Extract the [X, Y] coordinate from the center of the cell holding the provided text.  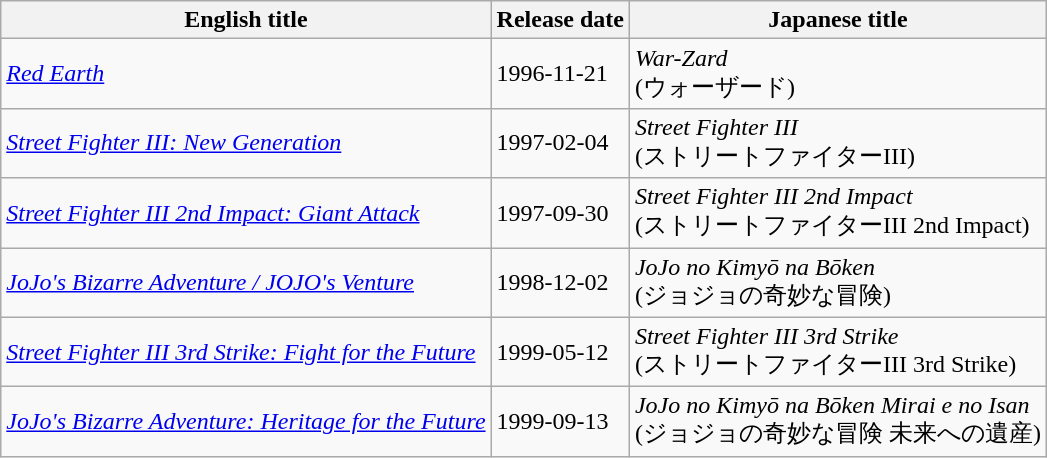
1997-09-30 [560, 213]
English title [246, 20]
Release date [560, 20]
Street Fighter III 3rd Strike: Fight for the Future [246, 352]
Red Earth [246, 74]
War-Zard(ウォーザード) [838, 74]
Street Fighter III 3rd Strike(ストリートファイターIII 3rd Strike) [838, 352]
1999-09-13 [560, 422]
1996-11-21 [560, 74]
Street Fighter III(ストリートファイターIII) [838, 143]
Japanese title [838, 20]
Street Fighter III: New Generation [246, 143]
Street Fighter III 2nd Impact(ストリートファイターIII 2nd Impact) [838, 213]
JoJo's Bizarre Adventure: Heritage for the Future [246, 422]
1997-02-04 [560, 143]
Street Fighter III 2nd Impact: Giant Attack [246, 213]
1999-05-12 [560, 352]
JoJo's Bizarre Adventure / JOJO's Venture [246, 283]
1998-12-02 [560, 283]
JoJo no Kimyō na Bōken Mirai e no Isan(ジョジョの奇妙な冒険 未来への遺産) [838, 422]
JoJo no Kimyō na Bōken(ジョジョの奇妙な冒険) [838, 283]
